Search for the cell housing the specified text and yield its (x, y) center coordinate. 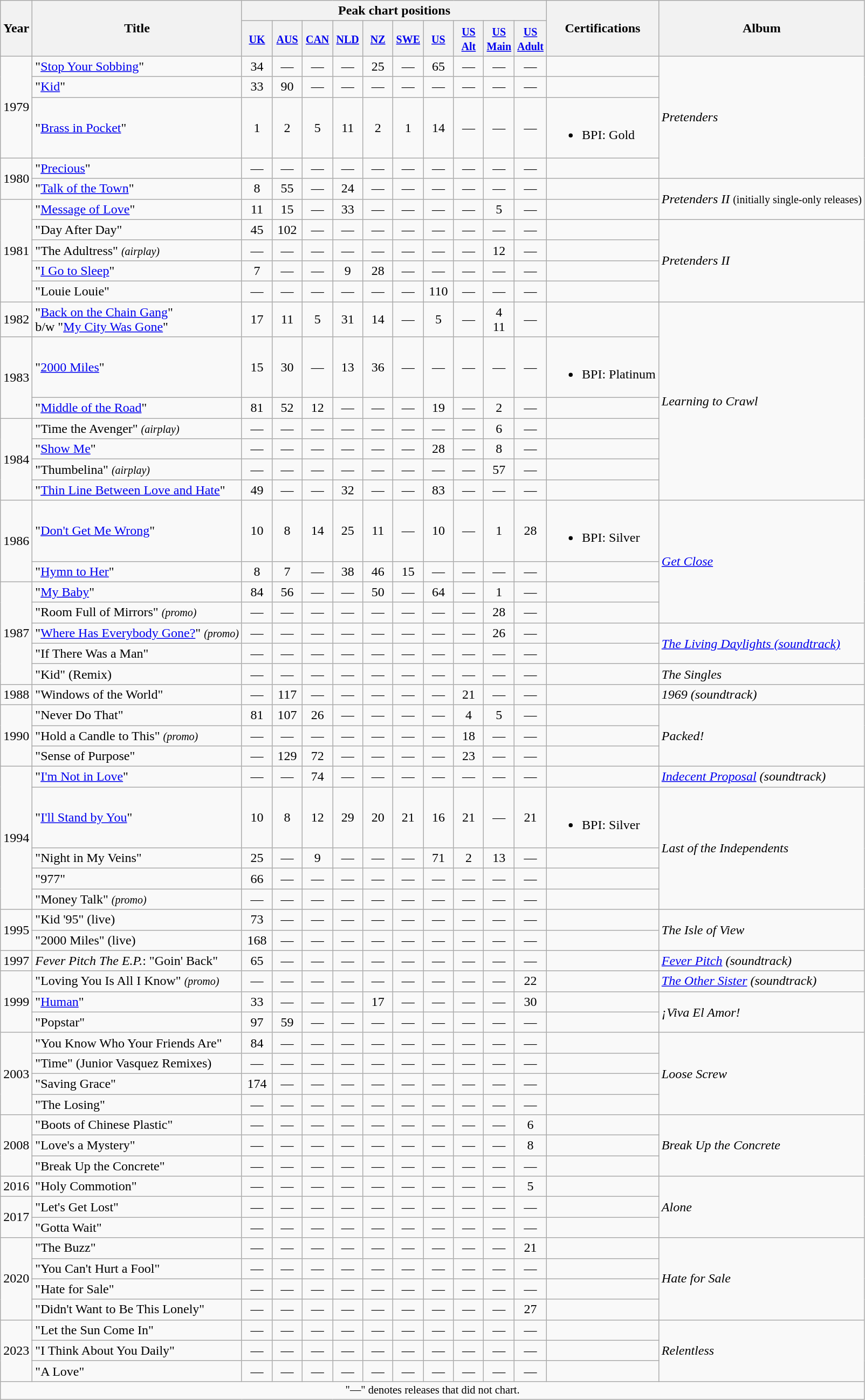
"Middle of the Road" (137, 408)
"Loving You Is All I Know" (promo) (137, 981)
24 (348, 189)
USMain (499, 39)
The Singles (761, 674)
The Living Daylights (soundtrack) (761, 643)
The Other Sister (soundtrack) (761, 981)
1979 (16, 107)
Loose Screw (761, 1073)
Pretenders (761, 118)
"Thin Line Between Love and Hate" (137, 490)
"Hold a Candle to This" (promo) (137, 736)
"Thumbelina" (airplay) (137, 470)
"Break Up the Concrete" (137, 1166)
US (438, 39)
46 (378, 571)
"Holy Commotion" (137, 1187)
"Kid '95" (live) (137, 920)
83 (438, 490)
71 (438, 858)
32 (348, 490)
72 (318, 756)
"Hymn to Her" (137, 571)
"Time" (Junior Vasquez Remixes) (137, 1063)
59 (287, 1022)
19 (438, 408)
"Never Do That" (137, 715)
16 (438, 817)
31 (348, 319)
97 (257, 1022)
1987 (16, 633)
"Sense of Purpose" (137, 756)
"Show Me" (137, 449)
"I'm Not in Love" (137, 777)
Get Close (761, 562)
"Room Full of Mirrors" (promo) (137, 612)
"Don't Get Me Wrong" (137, 530)
2003 (16, 1073)
"2000 Miles" (137, 368)
1995 (16, 930)
20 (378, 817)
"Brass in Pocket" (137, 127)
"Stop Your Sobbing" (137, 66)
49 (257, 490)
52 (287, 408)
USAdult (531, 39)
"If There Was a Man" (137, 653)
Pretenders II (761, 260)
NZ (378, 39)
"Back on the Chain Gang"b/w "My City Was Gone" (137, 319)
29 (348, 817)
129 (287, 756)
1997 (16, 961)
4 (469, 715)
¡Viva El Amor! (761, 1012)
2008 (16, 1146)
57 (499, 470)
"A Love" (137, 1371)
102 (287, 230)
2017 (16, 1217)
2023 (16, 1350)
2020 (16, 1279)
"Time the Avenger" (airplay) (137, 429)
1983 (16, 377)
1999 (16, 1002)
Title (137, 28)
27 (531, 1309)
1981 (16, 250)
CAN (318, 39)
"I Go to Sleep" (137, 271)
66 (257, 879)
Fever Pitch The E.P.: "Goin' Back" (137, 961)
Last of the Independents (761, 849)
Peak chart positions (394, 11)
Hate for Sale (761, 1279)
1969 (soundtrack) (761, 694)
1984 (16, 459)
Relentless (761, 1350)
38 (348, 571)
"—" denotes releases that did not chart. (432, 1390)
Learning to Crawl (761, 401)
1982 (16, 319)
1990 (16, 735)
"Hate for Sale" (137, 1289)
36 (378, 368)
"Night in My Veins" (137, 858)
34 (257, 66)
"Message of Love" (137, 209)
"Louie Louie" (137, 291)
56 (287, 592)
1994 (16, 838)
"Precious" (137, 168)
"Talk of the Town" (137, 189)
Indecent Proposal (soundtrack) (761, 777)
73 (257, 920)
"The Losing" (137, 1105)
Alone (761, 1207)
"2000 Miles" (live) (137, 940)
110 (438, 291)
2016 (16, 1187)
1986 (16, 541)
"The Buzz" (137, 1248)
"Kid" (137, 87)
"977" (137, 879)
SWE (408, 39)
"Love's a Mystery" (137, 1146)
"Saving Grace" (137, 1084)
"My Baby" (137, 592)
Fever Pitch (soundtrack) (761, 961)
"Day After Day" (137, 230)
"Money Talk" (promo) (137, 899)
"I'll Stand by You" (137, 817)
"The Adultress" (airplay) (137, 250)
"Popstar" (137, 1022)
"Windows of the World" (137, 694)
117 (287, 694)
BPI: Platinum (603, 368)
23 (469, 756)
AUS (287, 39)
411 (499, 319)
Packed! (761, 735)
18 (469, 736)
55 (287, 189)
90 (287, 87)
Break Up the Concrete (761, 1146)
BPI: Gold (603, 127)
"I Think About You Daily" (137, 1350)
64 (438, 592)
UK (257, 39)
Certifications (603, 28)
Year (16, 28)
74 (318, 777)
22 (531, 981)
The Isle of View (761, 930)
"Let's Get Lost" (137, 1207)
1980 (16, 178)
50 (378, 592)
"Gotta Wait" (137, 1227)
Album (761, 28)
1988 (16, 694)
USAlt (469, 39)
174 (257, 1084)
"Let the Sun Come In" (137, 1330)
"You Know Who Your Friends Are" (137, 1043)
107 (287, 715)
NLD (348, 39)
"Kid" (Remix) (137, 674)
168 (257, 940)
"Didn't Want to Be This Lonely" (137, 1309)
"Boots of Chinese Plastic" (137, 1125)
"Human" (137, 1002)
45 (257, 230)
Pretenders II (initially single-only releases) (761, 199)
"You Can't Hurt a Fool" (137, 1268)
"Where Has Everybody Gone?" (promo) (137, 633)
